Return the (X, Y) coordinate for the center point of the cell that contains the specified text.  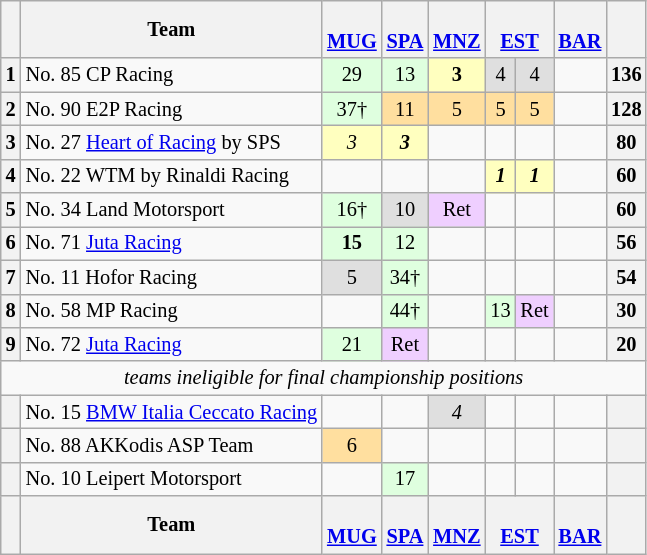
9 (11, 344)
20 (626, 344)
128 (626, 109)
37† (352, 109)
No. 11 Hofor Racing (172, 277)
No. 72 Juta Racing (172, 344)
No. 10 Leipert Motorsport (172, 479)
teams ineligible for final championship positions (324, 378)
11 (406, 109)
12 (406, 243)
44† (406, 311)
7 (11, 277)
8 (11, 311)
No. 15 BMW Italia Ceccato Racing (172, 412)
17 (406, 479)
No. 58 MP Racing (172, 311)
54 (626, 277)
21 (352, 344)
34† (406, 277)
No. 71 Juta Racing (172, 243)
No. 34 Land Motorsport (172, 210)
15 (352, 243)
No. 27 Heart of Racing by SPS (172, 142)
80 (626, 142)
29 (352, 75)
No. 88 AKKodis ASP Team (172, 445)
No. 90 E2P Racing (172, 109)
136 (626, 75)
10 (406, 210)
30 (626, 311)
No. 85 CP Racing (172, 75)
56 (626, 243)
2 (11, 109)
No. 22 WTM by Rinaldi Racing (172, 176)
16† (352, 210)
